Return [X, Y] of the center of cell containing provided text 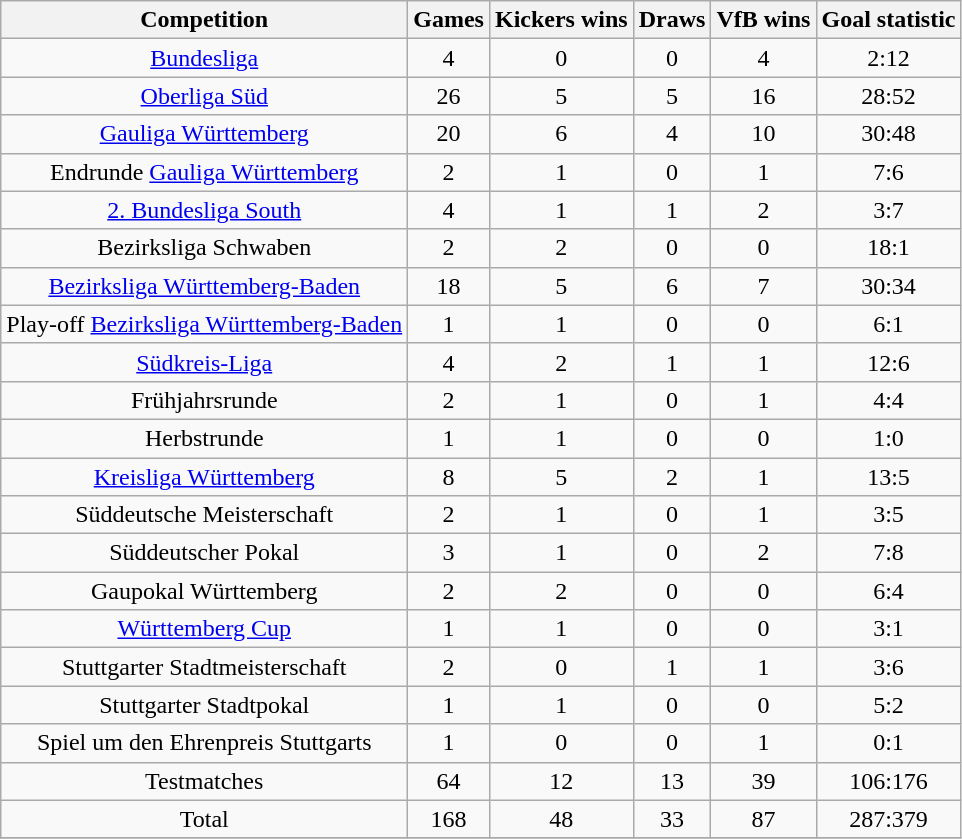
Süddeutsche Meisterschaft [204, 515]
5:2 [888, 705]
Frühjahrsrunde [204, 400]
Bezirksliga Württemberg-Baden [204, 286]
12 [561, 781]
Endrunde Gauliga Württemberg [204, 172]
39 [764, 781]
8 [449, 477]
Gauliga Württemberg [204, 134]
16 [764, 96]
3:1 [888, 629]
Stuttgarter Stadtpokal [204, 705]
1:0 [888, 438]
20 [449, 134]
18 [449, 286]
18:1 [888, 248]
106:176 [888, 781]
Competition [204, 20]
168 [449, 819]
Testmatches [204, 781]
87 [764, 819]
2. Bundesliga South [204, 210]
Spiel um den Ehrenpreis Stuttgarts [204, 743]
4:4 [888, 400]
Bundesliga [204, 58]
13:5 [888, 477]
Oberliga Süd [204, 96]
Kickers wins [561, 20]
33 [672, 819]
Stuttgarter Stadtmeisterschaft [204, 667]
Goal statistic [888, 20]
3:5 [888, 515]
30:48 [888, 134]
7 [764, 286]
7:8 [888, 553]
Games [449, 20]
Total [204, 819]
Play-off Bezirksliga Württemberg-Baden [204, 324]
Herbstrunde [204, 438]
Bezirksliga Schwaben [204, 248]
287:379 [888, 819]
30:34 [888, 286]
13 [672, 781]
10 [764, 134]
12:6 [888, 362]
Südkreis-Liga [204, 362]
Süddeutscher Pokal [204, 553]
28:52 [888, 96]
Gaupokal Württemberg [204, 591]
6:4 [888, 591]
7:6 [888, 172]
3 [449, 553]
6:1 [888, 324]
48 [561, 819]
Kreisliga Württemberg [204, 477]
64 [449, 781]
0:1 [888, 743]
VfB wins [764, 20]
2:12 [888, 58]
3:7 [888, 210]
Württemberg Cup [204, 629]
3:6 [888, 667]
26 [449, 96]
Draws [672, 20]
